Locate the cell with the specified text and output its (X, Y) center coordinate. 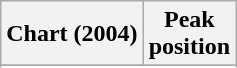
Peakposition (189, 34)
Chart (2004) (72, 34)
